Scan for the cell matching the given text and deliver its [x, y] coordinate at center. 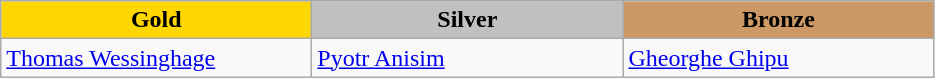
Pyotr Anisim [468, 58]
Bronze [778, 20]
Silver [468, 20]
Gheorghe Ghipu [778, 58]
Thomas Wessinghage [156, 58]
Gold [156, 20]
